Return the (x, y) coordinate for the center point of the cell that contains the specified text.  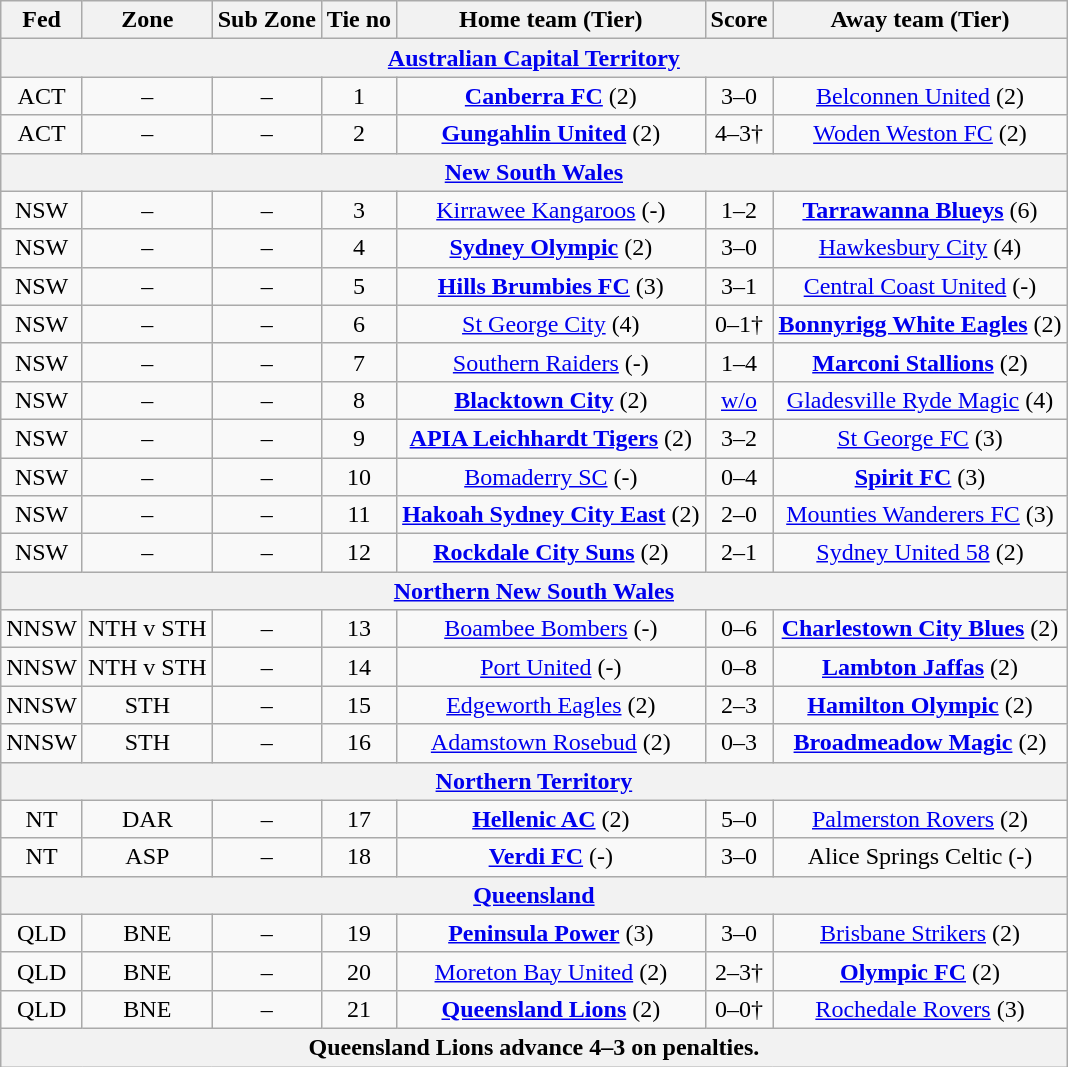
18 (358, 857)
Kirrawee Kangaroos (-) (551, 210)
Queensland (534, 895)
Palmerston Rovers (2) (920, 819)
Tie no (358, 20)
Rockdale City Suns (2) (551, 553)
Sub Zone (266, 20)
Away team (Tier) (920, 20)
Northern Territory (534, 781)
2–1 (739, 553)
Bonnyrigg White Eagles (2) (920, 324)
Alice Springs Celtic (-) (920, 857)
Hills Brumbies FC (3) (551, 286)
21 (358, 1009)
Broadmeadow Magic (2) (920, 743)
20 (358, 971)
Charlestown City Blues (2) (920, 629)
14 (358, 667)
Moreton Bay United (2) (551, 971)
5–0 (739, 819)
Boambee Bombers (-) (551, 629)
3–1 (739, 286)
Belconnen United (2) (920, 96)
9 (358, 438)
10 (358, 477)
Fed (42, 20)
Verdi FC (-) (551, 857)
8 (358, 400)
Marconi Stallions (2) (920, 362)
Brisbane Strikers (2) (920, 933)
Adamstown Rosebud (2) (551, 743)
2–3 (739, 705)
Australian Capital Territory (534, 58)
4–3† (739, 134)
Sydney United 58 (2) (920, 553)
Bomaderry SC (-) (551, 477)
0–0† (739, 1009)
Hakoah Sydney City East (2) (551, 515)
St George City (4) (551, 324)
Hawkesbury City (4) (920, 248)
0–4 (739, 477)
4 (358, 248)
Queensland Lions advance 4–3 on penalties. (534, 1047)
6 (358, 324)
1 (358, 96)
0–6 (739, 629)
Sydney Olympic (2) (551, 248)
DAR (147, 819)
2–0 (739, 515)
2–3† (739, 971)
Central Coast United (-) (920, 286)
Olympic FC (2) (920, 971)
17 (358, 819)
w/o (739, 400)
Peninsula Power (3) (551, 933)
Hellenic AC (2) (551, 819)
Canberra FC (2) (551, 96)
Zone (147, 20)
Blacktown City (2) (551, 400)
2 (358, 134)
St George FC (3) (920, 438)
Woden Weston FC (2) (920, 134)
Gungahlin United (2) (551, 134)
Mounties Wanderers FC (3) (920, 515)
Home team (Tier) (551, 20)
Gladesville Ryde Magic (4) (920, 400)
Rochedale Rovers (3) (920, 1009)
0–1† (739, 324)
1–2 (739, 210)
12 (358, 553)
APIA Leichhardt Tigers (2) (551, 438)
5 (358, 286)
Edgeworth Eagles (2) (551, 705)
Queensland Lions (2) (551, 1009)
ASP (147, 857)
19 (358, 933)
0–8 (739, 667)
Hamilton Olympic (2) (920, 705)
7 (358, 362)
Southern Raiders (-) (551, 362)
16 (358, 743)
Port United (-) (551, 667)
Northern New South Wales (534, 591)
3 (358, 210)
1–4 (739, 362)
0–3 (739, 743)
Spirit FC (3) (920, 477)
13 (358, 629)
Score (739, 20)
Lambton Jaffas (2) (920, 667)
New South Wales (534, 172)
3–2 (739, 438)
Tarrawanna Blueys (6) (920, 210)
11 (358, 515)
15 (358, 705)
